Scan for the cell matching the given text and deliver its (X, Y) coordinate at center. 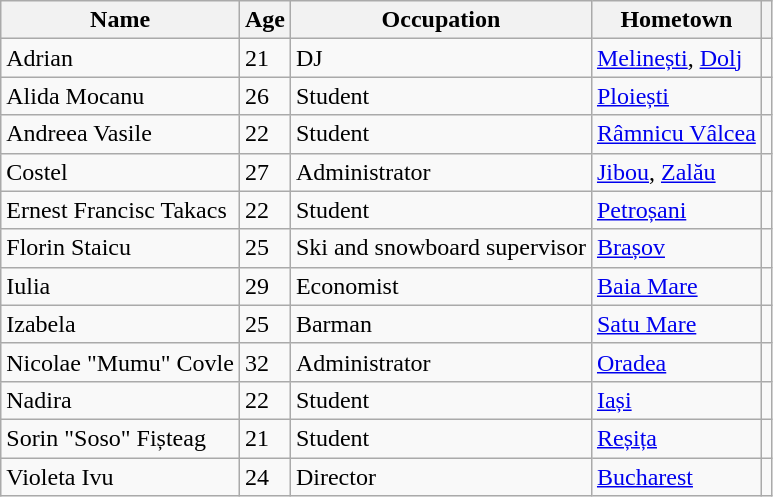
Name (120, 20)
26 (264, 96)
Age (264, 20)
Jibou, Zalău (676, 172)
Râmnicu Vâlcea (676, 134)
DJ (440, 58)
29 (264, 286)
Violeta Ivu (120, 477)
32 (264, 362)
Barman (440, 324)
Ploiești (676, 96)
Occupation (440, 20)
Nicolae "Mumu" Covle (120, 362)
Alida Mocanu (120, 96)
Oradea (676, 362)
Brașov (676, 248)
Reșița (676, 438)
Director (440, 477)
Nadira (120, 400)
Sorin "Soso" Fișteag (120, 438)
Baia Mare (676, 286)
Hometown (676, 20)
Adrian (120, 58)
Ski and snowboard supervisor (440, 248)
Ernest Francisc Takacs (120, 210)
Andreea Vasile (120, 134)
Iași (676, 400)
Petroșani (676, 210)
Melinești, Dolj (676, 58)
Florin Staicu (120, 248)
Economist (440, 286)
Costel (120, 172)
Izabela (120, 324)
Satu Mare (676, 324)
27 (264, 172)
Bucharest (676, 477)
24 (264, 477)
Iulia (120, 286)
